Scan for the cell matching the given text and deliver its [X, Y] coordinate at center. 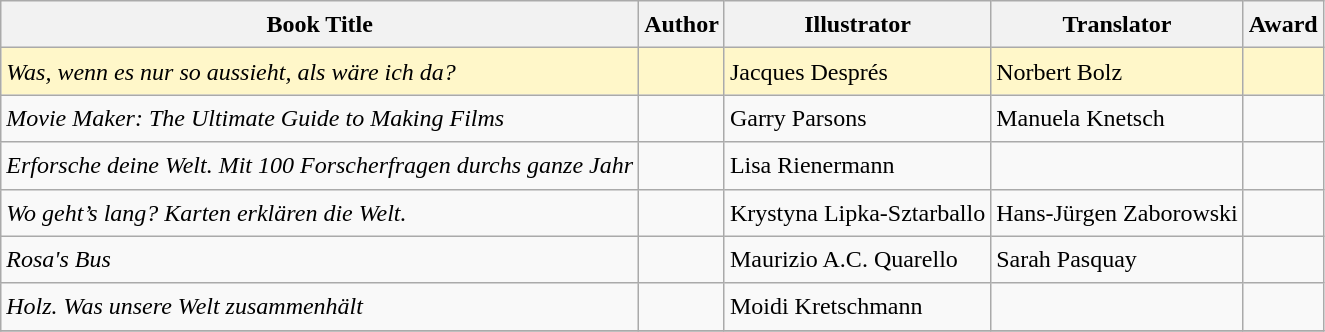
Author [682, 24]
Rosa's Bus [320, 260]
Illustrator [857, 24]
Lisa Rienermann [857, 166]
Sarah Pasquay [1118, 260]
Book Title [320, 24]
Jacques Després [857, 72]
Award [1283, 24]
Erforsche deine Welt. Mit 100 Forscherfragen durchs ganze Jahr [320, 166]
Moidi Kretschmann [857, 306]
Krystyna Lipka-Sztarballo [857, 212]
Movie Maker: The Ultimate Guide to Making Films [320, 118]
Was, wenn es nur so aussieht, als wäre ich da? [320, 72]
Maurizio A.C. Quarello [857, 260]
Norbert Bolz [1118, 72]
Wo geht’s lang? Karten erklären die Welt. [320, 212]
Garry Parsons [857, 118]
Translator [1118, 24]
Manuela Knetsch [1118, 118]
Hans-Jürgen Zaborowski [1118, 212]
Holz. Was unsere Welt zusammenhält [320, 306]
